Return the (x, y) coordinate for the center point of the cell that contains the specified text.  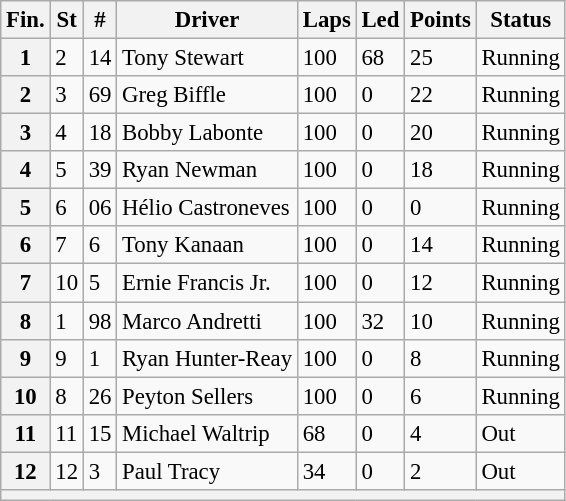
Points (440, 20)
Ernie Francis Jr. (208, 283)
22 (440, 95)
Ryan Newman (208, 170)
Laps (326, 20)
Ryan Hunter-Reay (208, 358)
32 (380, 321)
Hélio Castroneves (208, 208)
25 (440, 58)
Driver (208, 20)
Greg Biffle (208, 95)
34 (326, 471)
Bobby Labonte (208, 133)
39 (100, 170)
St (66, 20)
Tony Stewart (208, 58)
Status (520, 20)
15 (100, 433)
Peyton Sellers (208, 396)
Michael Waltrip (208, 433)
# (100, 20)
69 (100, 95)
06 (100, 208)
Led (380, 20)
Tony Kanaan (208, 245)
98 (100, 321)
Marco Andretti (208, 321)
Fin. (26, 20)
26 (100, 396)
Paul Tracy (208, 471)
20 (440, 133)
